Identify which cell holds the provided text, then report its (X, Y) central coordinate. 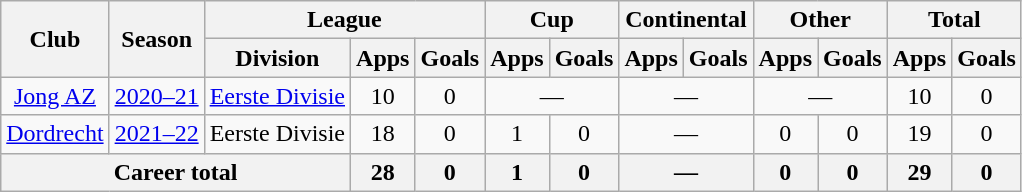
29 (919, 172)
Club (55, 39)
Dordrecht (55, 134)
2021–22 (156, 134)
Continental (686, 20)
Total (954, 20)
19 (919, 134)
28 (383, 172)
2020–21 (156, 96)
Career total (176, 172)
League (344, 20)
Other (820, 20)
18 (383, 134)
Season (156, 39)
Cup (552, 20)
Division (277, 58)
Jong AZ (55, 96)
